For the text-containing cell, return its midpoint in (X, Y) coordinate format. 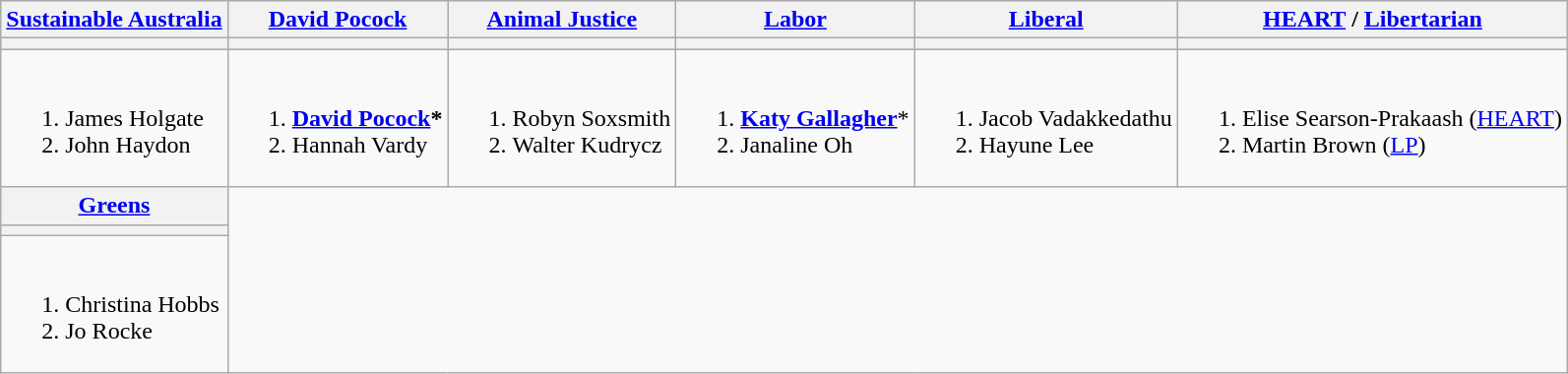
HEART / Libertarian (1372, 20)
Animal Justice (562, 20)
James Holgate John Haydon (114, 118)
Labor (795, 20)
Christina Hobbs Jo Rocke (114, 304)
Sustainable Australia (114, 20)
David Pocock (338, 20)
Elise Searson-Prakaash (HEART) Martin Brown (LP) (1372, 118)
Robyn Soxsmith Walter Kudrycz (562, 118)
Liberal (1045, 20)
Katy Gallagher* Janaline Oh (795, 118)
Greens (114, 206)
Jacob Vadakkedathu Hayune Lee (1045, 118)
David Pocock* Hannah Vardy (338, 118)
